Extract the [x, y] coordinate from the center of the cell holding the provided text.  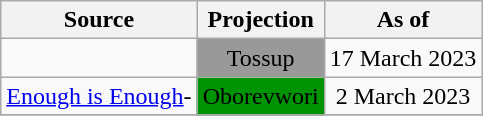
Tossup [260, 58]
Source [99, 20]
17 March 2023 [403, 58]
As of [403, 20]
Projection [260, 20]
2 March 2023 [403, 96]
Enough is Enough- [99, 96]
Oborevwori [260, 96]
